Return the [X, Y] coordinate for the center point of the cell that contains the specified text.  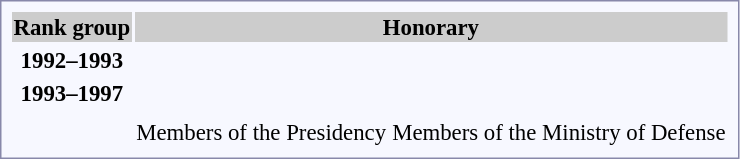
Members of the Ministry of Defense [559, 132]
1993–1997 [72, 93]
Honorary [431, 27]
Members of the Presidency [262, 132]
1992–1993 [72, 60]
Rank group [72, 27]
